Return [X, Y] of the center of cell containing provided text 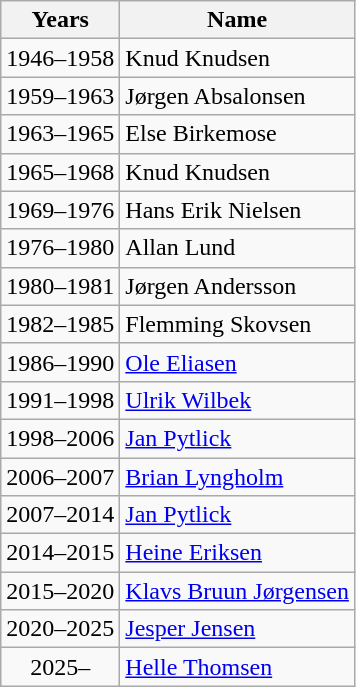
2007–2014 [60, 515]
2015–2020 [60, 591]
Else Birkemose [238, 134]
2006–2007 [60, 477]
Flemming Skovsen [238, 324]
2014–2015 [60, 553]
1982–1985 [60, 324]
1976–1980 [60, 248]
Jørgen Andersson [238, 286]
Ole Eliasen [238, 362]
Ulrik Wilbek [238, 400]
2025– [60, 667]
1986–1990 [60, 362]
Helle Thomsen [238, 667]
Jesper Jensen [238, 629]
Years [60, 20]
1969–1976 [60, 210]
Hans Erik Nielsen [238, 210]
1959–1963 [60, 96]
Brian Lyngholm [238, 477]
Heine Eriksen [238, 553]
1980–1981 [60, 286]
1965–1968 [60, 172]
Allan Lund [238, 248]
Klavs Bruun Jørgensen [238, 591]
1998–2006 [60, 438]
1963–1965 [60, 134]
Jørgen Absalonsen [238, 96]
1946–1958 [60, 58]
Name [238, 20]
2020–2025 [60, 629]
1991–1998 [60, 400]
